Provide the [x, y] coordinate of the cell's center where the given text is located.  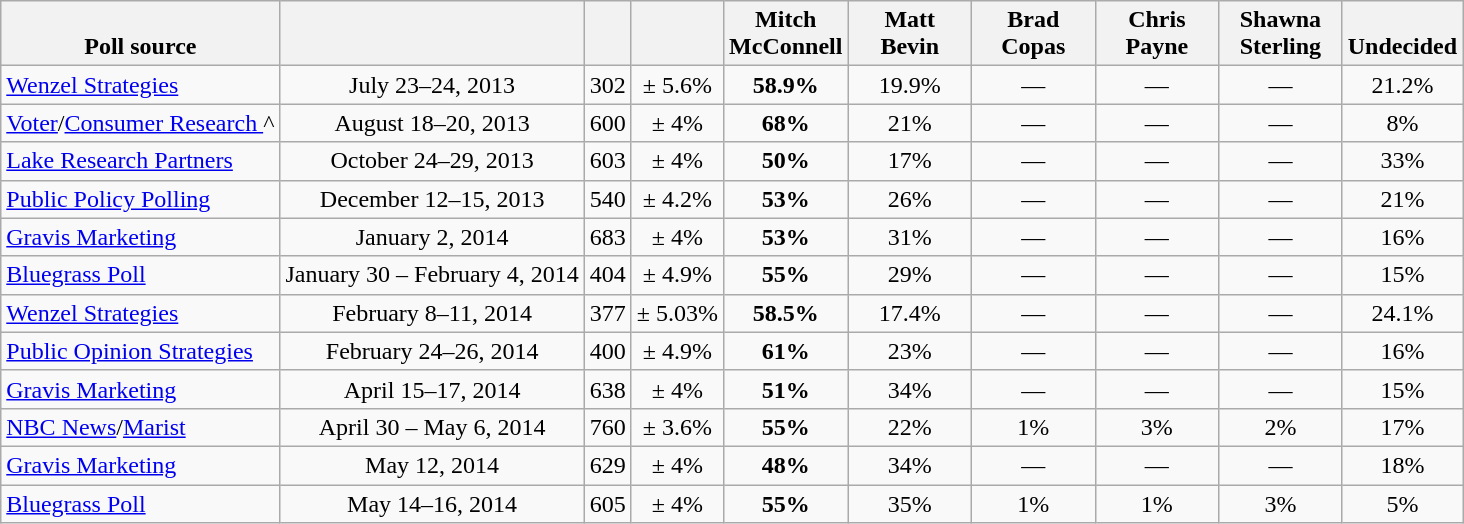
33% [1402, 161]
ShawnaSterling [1281, 34]
January 2, 2014 [432, 237]
Undecided [1402, 34]
July 23–24, 2013 [432, 85]
22% [910, 427]
50% [786, 161]
600 [608, 123]
29% [910, 275]
ChrisPayne [1157, 34]
8% [1402, 123]
26% [910, 199]
58.9% [786, 85]
Voter/Consumer Research ^ [140, 123]
December 12–15, 2013 [432, 199]
April 15–17, 2014 [432, 389]
February 8–11, 2014 [432, 313]
April 30 – May 6, 2014 [432, 427]
603 [608, 161]
51% [786, 389]
302 [608, 85]
Public Opinion Strategies [140, 351]
5% [1402, 503]
August 18–20, 2013 [432, 123]
605 [608, 503]
48% [786, 465]
18% [1402, 465]
760 [608, 427]
19.9% [910, 85]
± 3.6% [677, 427]
404 [608, 275]
35% [910, 503]
± 4.2% [677, 199]
377 [608, 313]
BradCopas [1034, 34]
2% [1281, 427]
400 [608, 351]
± 5.6% [677, 85]
MattBevin [910, 34]
NBC News/Marist [140, 427]
629 [608, 465]
638 [608, 389]
683 [608, 237]
17.4% [910, 313]
540 [608, 199]
Poll source [140, 34]
58.5% [786, 313]
31% [910, 237]
23% [910, 351]
Public Policy Polling [140, 199]
January 30 – February 4, 2014 [432, 275]
± 5.03% [677, 313]
May 14–16, 2014 [432, 503]
MitchMcConnell [786, 34]
24.1% [1402, 313]
May 12, 2014 [432, 465]
21.2% [1402, 85]
Lake Research Partners [140, 161]
61% [786, 351]
February 24–26, 2014 [432, 351]
68% [786, 123]
October 24–29, 2013 [432, 161]
